From the cell containing the given text, extract its center point as (X, Y) coordinate. 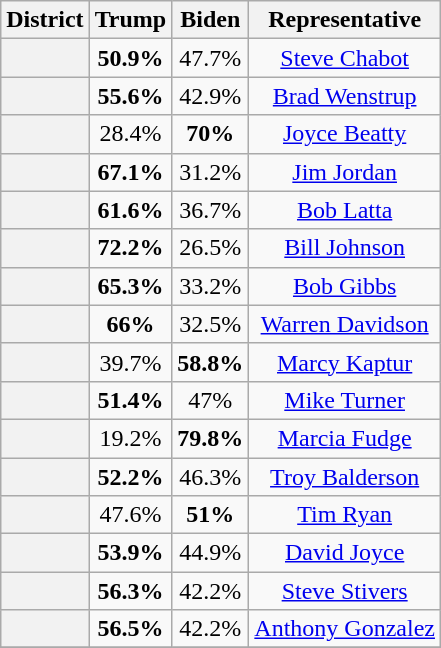
Representative (345, 20)
67.1% (130, 172)
50.9% (130, 58)
52.2% (130, 477)
Steve Stivers (345, 591)
66% (130, 324)
Trump (130, 20)
Tim Ryan (345, 515)
33.2% (210, 286)
72.2% (130, 248)
56.3% (130, 591)
42.9% (210, 96)
36.7% (210, 210)
56.5% (130, 629)
Steve Chabot (345, 58)
32.5% (210, 324)
39.7% (130, 362)
61.6% (130, 210)
Troy Balderson (345, 477)
Jim Jordan (345, 172)
44.9% (210, 553)
Biden (210, 20)
19.2% (130, 438)
46.3% (210, 477)
65.3% (130, 286)
Brad Wenstrup (345, 96)
31.2% (210, 172)
47.6% (130, 515)
Joyce Beatty (345, 134)
District (45, 20)
26.5% (210, 248)
55.6% (130, 96)
79.8% (210, 438)
28.4% (130, 134)
Bob Latta (345, 210)
Mike Turner (345, 400)
47.7% (210, 58)
Bill Johnson (345, 248)
Bob Gibbs (345, 286)
58.8% (210, 362)
70% (210, 134)
51% (210, 515)
53.9% (130, 553)
Marcia Fudge (345, 438)
Anthony Gonzalez (345, 629)
Marcy Kaptur (345, 362)
51.4% (130, 400)
Warren Davidson (345, 324)
David Joyce (345, 553)
47% (210, 400)
